Determine the [X, Y] coordinate at the center of the cell enclosing the given text.  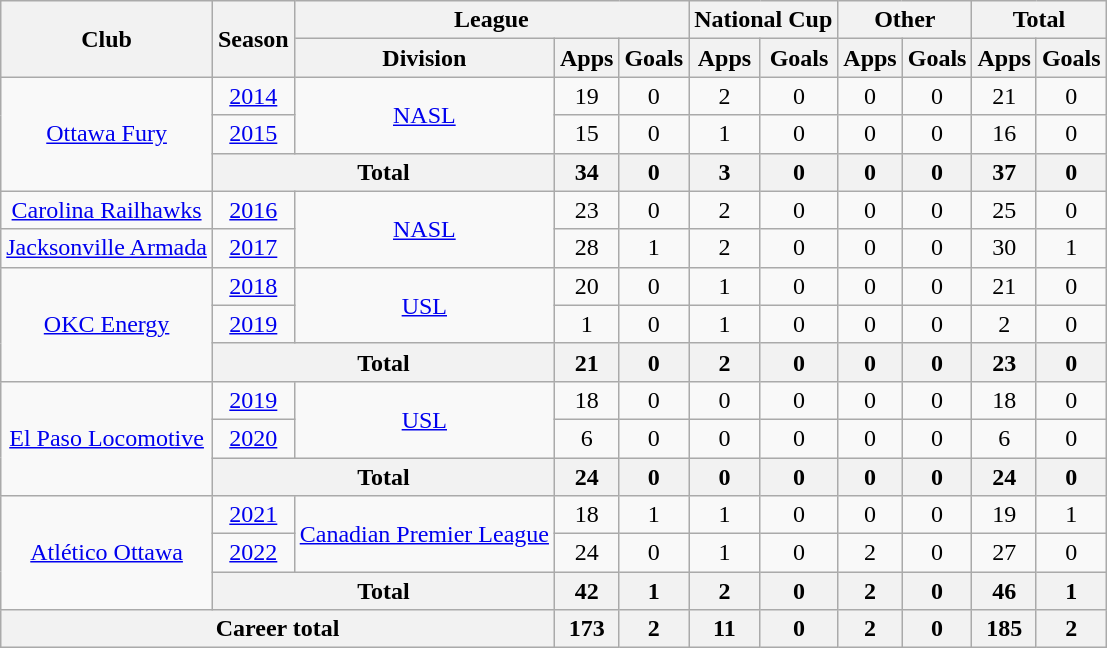
2014 [253, 96]
El Paso Locomotive [107, 438]
2016 [253, 210]
2018 [253, 286]
Carolina Railhawks [107, 210]
Ottawa Fury [107, 134]
OKC Energy [107, 324]
27 [1004, 553]
2015 [253, 134]
2020 [253, 438]
30 [1004, 248]
46 [1004, 591]
15 [586, 134]
Season [253, 39]
28 [586, 248]
Division [424, 58]
37 [1004, 172]
20 [586, 286]
42 [586, 591]
League [491, 20]
Career total [278, 629]
185 [1004, 629]
2022 [253, 553]
2021 [253, 515]
Canadian Premier League [424, 534]
3 [725, 172]
Other [905, 20]
2017 [253, 248]
National Cup [764, 20]
34 [586, 172]
25 [1004, 210]
173 [586, 629]
Jacksonville Armada [107, 248]
16 [1004, 134]
11 [725, 629]
Atlético Ottawa [107, 553]
Club [107, 39]
